Provide the (x, y) coordinate of the cell's center where the given text is located.  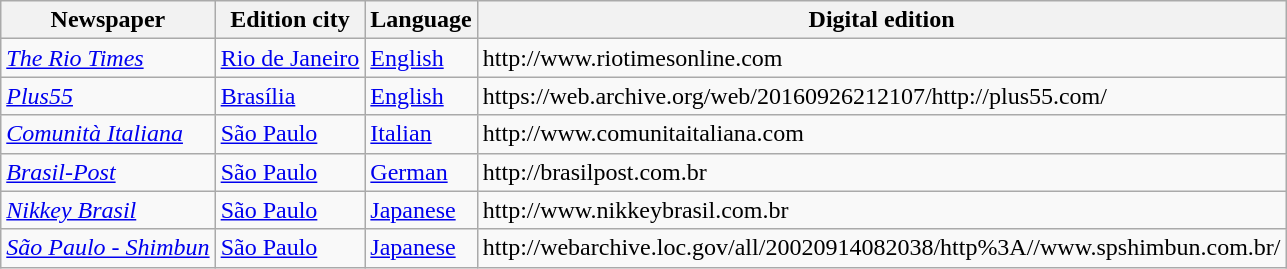
Italian (421, 134)
Language (421, 20)
https://web.archive.org/web/20160926212107/http://plus55.com/ (882, 96)
http://www.nikkeybrasil.com.br (882, 210)
The Rio Times (108, 58)
http://brasilpost.com.br (882, 172)
Comunità Italiana (108, 134)
http://www.riotimesonline.com (882, 58)
Edition city (290, 20)
http://www.comunitaitaliana.com (882, 134)
Newspaper (108, 20)
Rio de Janeiro (290, 58)
São Paulo - Shimbun (108, 248)
Brasília (290, 96)
Digital edition (882, 20)
http://webarchive.loc.gov/all/20020914082038/http%3A//www.spshimbun.com.br/ (882, 248)
German (421, 172)
Plus55 (108, 96)
Brasil-Post (108, 172)
Nikkey Brasil (108, 210)
